Locate the cell with the specified text and output its (x, y) center coordinate. 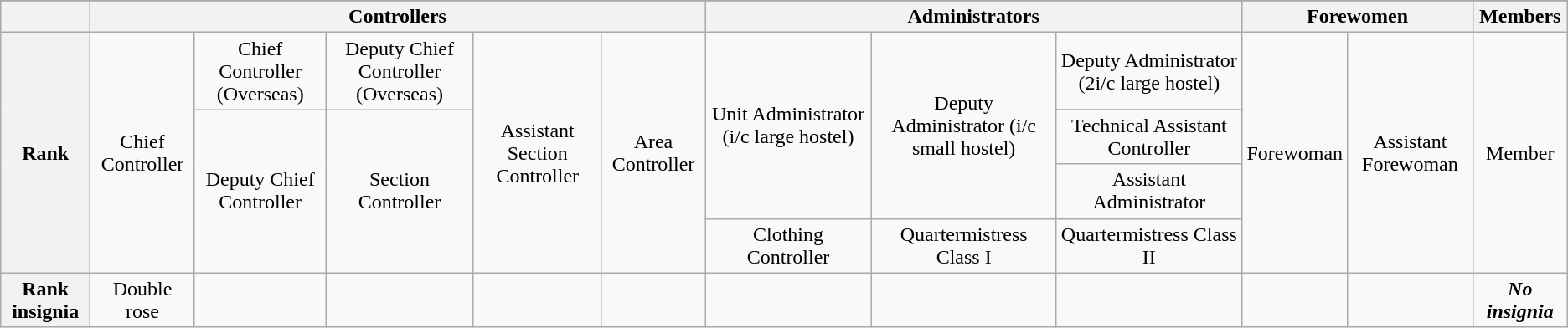
Members (1519, 17)
Deputy Administrator (i/c small hostel) (964, 126)
Assistant Forewoman (1411, 152)
Forewomen (1357, 17)
No insignia (1519, 300)
Clothing Controller (789, 246)
Deputy Administrator (2i/c large hostel) (1149, 71)
Double rose (142, 300)
Technical Assistant Controller (1149, 137)
Unit Administrator (i/c large hostel) (789, 126)
Quartermistress Class II (1149, 246)
Administrators (973, 17)
Controllers (398, 17)
Quartermistress Class I (964, 246)
Deputy Chief Controller (260, 191)
Assistant Administrator (1149, 191)
Deputy Chief Controller (Overseas) (400, 71)
Chief Controller (Overseas) (260, 71)
Area Controller (653, 152)
Rank insignia (45, 300)
Member (1519, 152)
Assistant Section Controller (538, 152)
Chief Controller (142, 152)
Forewoman (1295, 152)
Section Controller (400, 191)
Rank (45, 152)
